Output the [X, Y] coordinate of the center of the cell containing the given text.  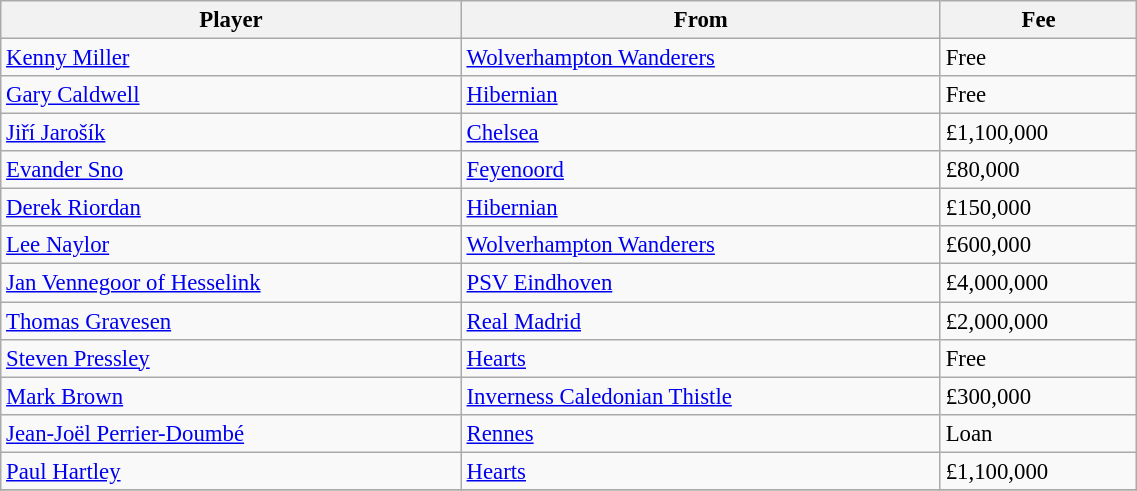
Loan [1038, 433]
Jiří Jarošík [231, 133]
Derek Riordan [231, 208]
Kenny Miller [231, 58]
Evander Sno [231, 170]
Fee [1038, 20]
Real Madrid [700, 321]
Rennes [700, 433]
Feyenoord [700, 170]
£600,000 [1038, 245]
Steven Pressley [231, 358]
£80,000 [1038, 170]
£300,000 [1038, 396]
Mark Brown [231, 396]
PSV Eindhoven [700, 283]
Thomas Gravesen [231, 321]
Gary Caldwell [231, 95]
Chelsea [700, 133]
£2,000,000 [1038, 321]
From [700, 20]
Inverness Caledonian Thistle [700, 396]
£150,000 [1038, 208]
Jan Vennegoor of Hesselink [231, 283]
£4,000,000 [1038, 283]
Jean-Joël Perrier-Doumbé [231, 433]
Paul Hartley [231, 471]
Lee Naylor [231, 245]
Player [231, 20]
